Identify which cell holds the provided text, then report its [X, Y] central coordinate. 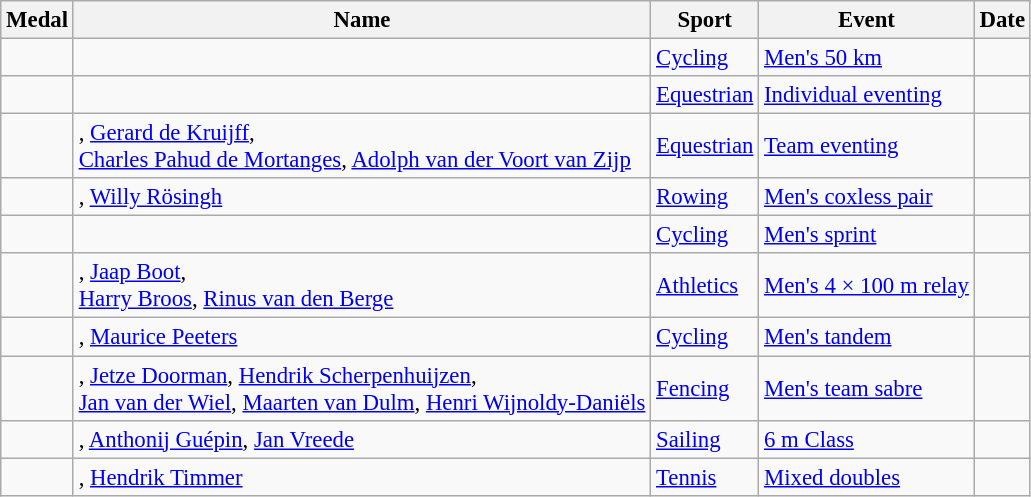
Name [362, 20]
Men's 4 × 100 m relay [866, 286]
Sport [705, 20]
Sailing [705, 439]
Individual eventing [866, 95]
Tennis [705, 477]
Athletics [705, 286]
, Hendrik Timmer [362, 477]
Men's sprint [866, 235]
Date [1002, 20]
, Willy Rösingh [362, 197]
6 m Class [866, 439]
Event [866, 20]
Men's 50 km [866, 58]
, Jaap Boot,Harry Broos, Rinus van den Berge [362, 286]
, Gerard de Kruijff,Charles Pahud de Mortanges, Adolph van der Voort van Zijp [362, 146]
Rowing [705, 197]
Men's tandem [866, 337]
Men's team sabre [866, 388]
Mixed doubles [866, 477]
, Jetze Doorman, Hendrik Scherpenhuijzen,Jan van der Wiel, Maarten van Dulm, Henri Wijnoldy-Daniëls [362, 388]
, Maurice Peeters [362, 337]
, Anthonij Guépin, Jan Vreede [362, 439]
Fencing [705, 388]
Men's coxless pair [866, 197]
Team eventing [866, 146]
Medal [38, 20]
